Return the [x, y] coordinate for the center point of the cell that contains the specified text.  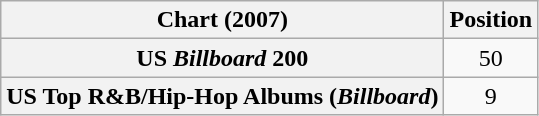
Chart (2007) [222, 20]
Position [491, 20]
50 [491, 58]
9 [491, 96]
US Billboard 200 [222, 58]
US Top R&B/Hip-Hop Albums (Billboard) [222, 96]
